Return the (x, y) coordinate for the center point of the cell that contains the specified text.  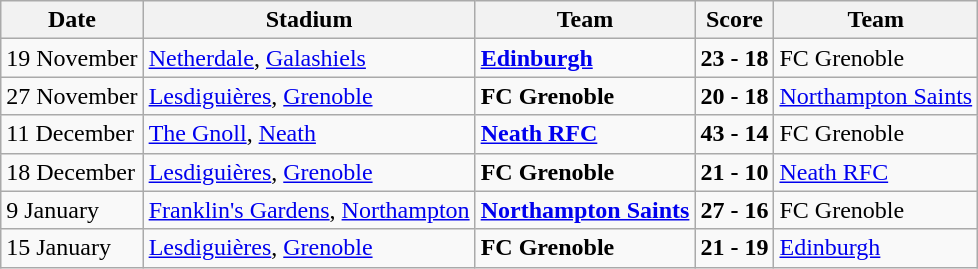
18 December (72, 172)
20 - 18 (734, 96)
Netherdale, Galashiels (309, 58)
Score (734, 20)
The Gnoll, Neath (309, 134)
11 December (72, 134)
27 - 16 (734, 210)
23 - 18 (734, 58)
9 January (72, 210)
Stadium (309, 20)
43 - 14 (734, 134)
21 - 10 (734, 172)
15 January (72, 248)
19 November (72, 58)
21 - 19 (734, 248)
Franklin's Gardens, Northampton (309, 210)
27 November (72, 96)
Date (72, 20)
